Locate the cell with the specified text and output its [X, Y] center coordinate. 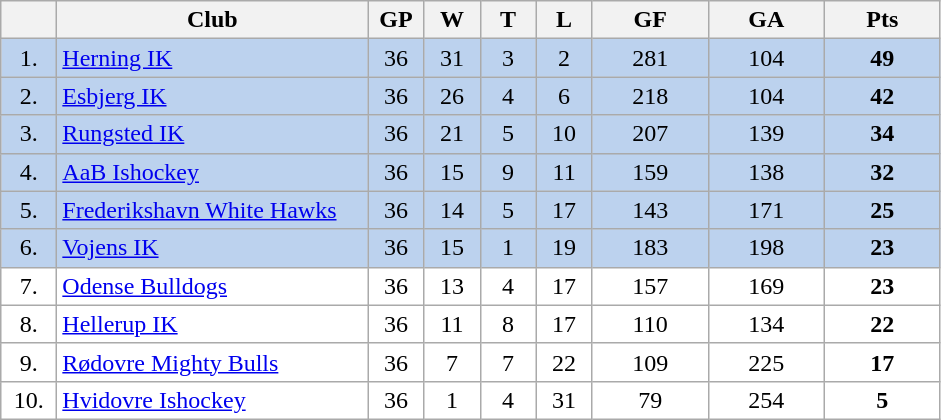
9. [29, 362]
3. [29, 134]
34 [882, 134]
Vojens IK [212, 248]
AaB Ishockey [212, 172]
8 [508, 324]
1. [29, 58]
32 [882, 172]
6. [29, 248]
GF [650, 20]
10. [29, 400]
13 [452, 286]
Rødovre Mighty Bulls [212, 362]
Hellerup IK [212, 324]
Rungsted IK [212, 134]
143 [650, 210]
198 [766, 248]
139 [766, 134]
25 [882, 210]
Club [212, 20]
7. [29, 286]
Herning IK [212, 58]
GP [396, 20]
10 [564, 134]
Pts [882, 20]
225 [766, 362]
218 [650, 96]
2 [564, 58]
8. [29, 324]
3 [508, 58]
42 [882, 96]
2. [29, 96]
5. [29, 210]
134 [766, 324]
254 [766, 400]
4. [29, 172]
Odense Bulldogs [212, 286]
21 [452, 134]
169 [766, 286]
109 [650, 362]
159 [650, 172]
171 [766, 210]
14 [452, 210]
49 [882, 58]
183 [650, 248]
207 [650, 134]
Esbjerg IK [212, 96]
138 [766, 172]
L [564, 20]
Frederikshavn White Hawks [212, 210]
9 [508, 172]
110 [650, 324]
Hvidovre Ishockey [212, 400]
6 [564, 96]
281 [650, 58]
T [508, 20]
W [452, 20]
79 [650, 400]
157 [650, 286]
GA [766, 20]
26 [452, 96]
19 [564, 248]
